Detect which cell encompasses the target text, then output its (X, Y) center coordinate. 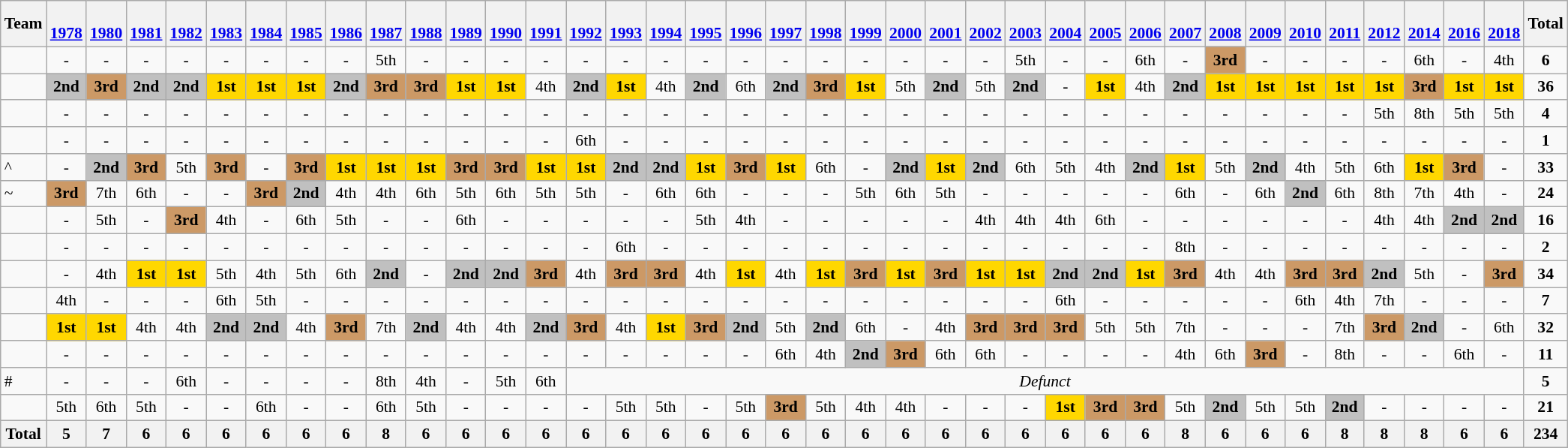
1990 (505, 24)
1995 (705, 24)
1984 (265, 24)
234 (1545, 434)
34 (1545, 274)
1978 (66, 24)
1997 (786, 24)
1999 (865, 24)
2010 (1305, 24)
1989 (466, 24)
21 (1545, 407)
2 (1545, 248)
Team (24, 24)
1996 (745, 24)
4 (1545, 114)
2012 (1384, 24)
1987 (385, 24)
1981 (145, 24)
# (24, 381)
2003 (1026, 24)
2014 (1425, 24)
2000 (906, 24)
1994 (666, 24)
1983 (226, 24)
16 (1545, 221)
1985 (306, 24)
36 (1545, 87)
1988 (426, 24)
1998 (825, 24)
1 (1545, 140)
Defunct (1045, 381)
2011 (1345, 24)
11 (1545, 354)
33 (1545, 167)
^ (24, 167)
2016 (1464, 24)
1986 (346, 24)
24 (1545, 194)
1991 (546, 24)
2002 (985, 24)
2005 (1105, 24)
~ (24, 194)
2009 (1266, 24)
1980 (106, 24)
1992 (586, 24)
2008 (1225, 24)
2006 (1146, 24)
2007 (1185, 24)
2018 (1504, 24)
1982 (186, 24)
1993 (625, 24)
32 (1545, 328)
2001 (945, 24)
2004 (1065, 24)
